Provide the [X, Y] coordinate of the cell's center where the given text is located.  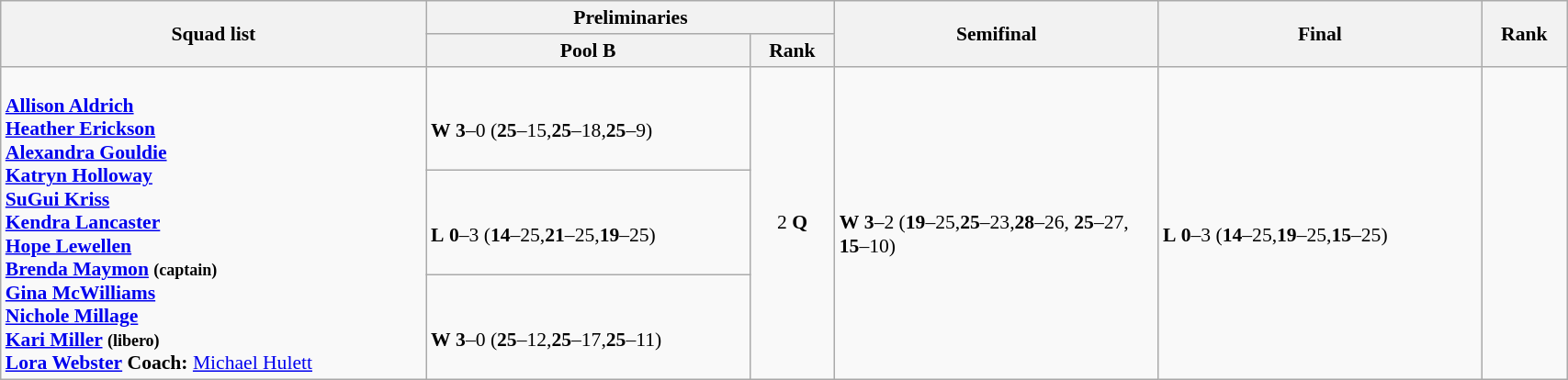
Semifinal [997, 33]
W 3–2 (19–25,25–23,28–26, 25–27, 15–10) [997, 223]
Final [1320, 33]
W 3–0 (25–12,25–17,25–11) [588, 328]
Preliminaries [630, 17]
L 0–3 (14–25,19–25,15–25) [1320, 223]
Pool B [588, 50]
W 3–0 (25–15,25–18,25–9) [588, 118]
2 Q [792, 223]
L 0–3 (14–25,21–25,19–25) [588, 223]
Squad list [213, 33]
